Search for the cell housing the specified text and yield its [X, Y] center coordinate. 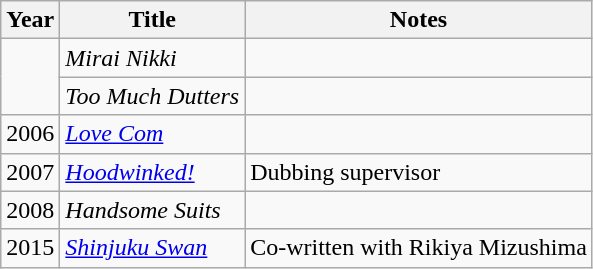
Title [152, 20]
Year [30, 20]
Love Com [152, 134]
2015 [30, 248]
Mirai Nikki [152, 58]
2006 [30, 134]
2007 [30, 172]
Shinjuku Swan [152, 248]
Co-written with Rikiya Mizushima [419, 248]
2008 [30, 210]
Hoodwinked! [152, 172]
Notes [419, 20]
Too Much Dutters [152, 96]
Dubbing supervisor [419, 172]
Handsome Suits [152, 210]
